For the text-containing cell, return its midpoint in (X, Y) coordinate format. 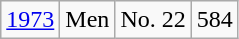
584 (214, 20)
Men (88, 20)
No. 22 (153, 20)
1973 (30, 20)
